Scan for the cell matching the given text and deliver its (X, Y) coordinate at center. 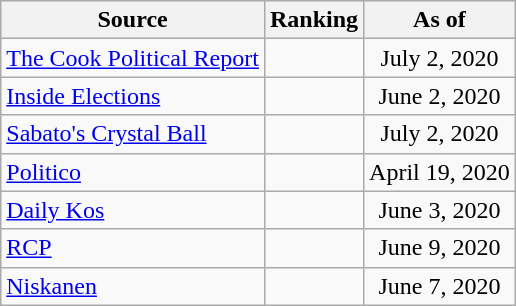
Sabato's Crystal Ball (133, 134)
Politico (133, 172)
June 9, 2020 (440, 248)
Niskanen (133, 286)
As of (440, 20)
June 7, 2020 (440, 286)
June 3, 2020 (440, 210)
The Cook Political Report (133, 58)
June 2, 2020 (440, 96)
Source (133, 20)
April 19, 2020 (440, 172)
Ranking (314, 20)
RCP (133, 248)
Daily Kos (133, 210)
Inside Elections (133, 96)
